Provide the [x, y] coordinate of the cell's center where the given text is located.  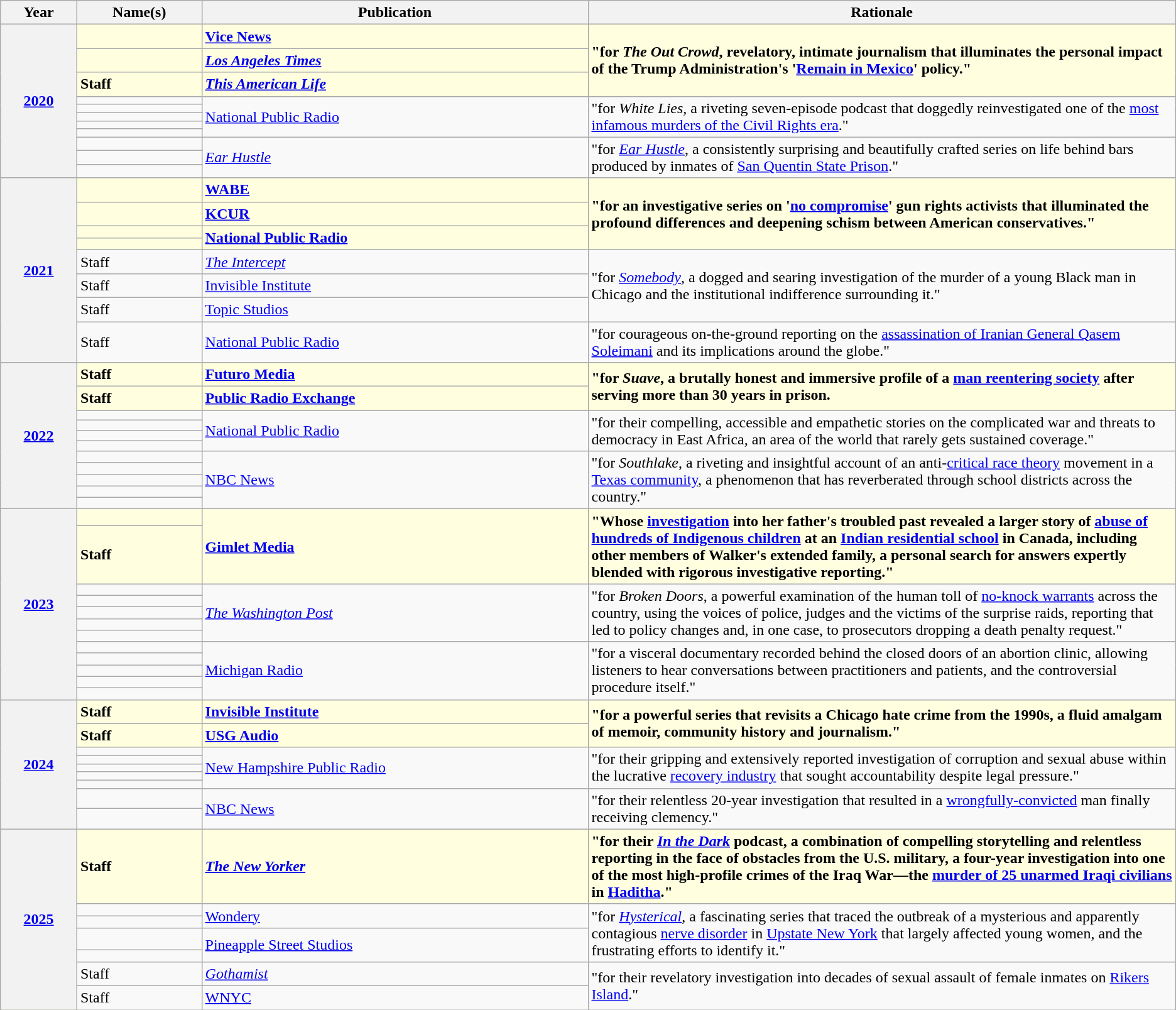
Michigan Radio [395, 671]
Rationale [882, 13]
Wondery [395, 916]
New Hampshire Public Radio [395, 768]
"for Ear Hustle, a consistently surprising and beautifully crafted series on life behind bars produced by inmates of San Quentin State Prison." [882, 157]
WNYC [395, 997]
2021 [39, 270]
"for White Lies, a riveting seven-episode podcast that doggedly reinvestigated one of the most infamous murders of the Civil Rights era." [882, 117]
Public Radio Exchange [395, 398]
"for Suave, a brutally honest and immersive profile of a man reentering society after serving more than 30 years in prison. [882, 387]
The New Yorker [395, 866]
Futuro Media [395, 375]
The Washington Post [395, 613]
Publication [395, 13]
2024 [39, 764]
Year [39, 13]
The Intercept [395, 261]
WABE [395, 190]
This American Life [395, 84]
USG Audio [395, 735]
Los Angeles Times [395, 60]
"for a powerful series that revisits a Chicago hate crime from the 1990s, a fluid amalgam of memoir, community history and journalism." [882, 723]
Gimlet Media [395, 547]
"for their relentless 20-year investigation that resulted in a wrongfully-convicted man finally receiving clemency." [882, 808]
Name(s) [139, 13]
2022 [39, 436]
Pineapple Street Studios [395, 945]
Ear Hustle [395, 157]
Topic Studios [395, 309]
Gothamist [395, 974]
"for courageous on-the-ground reporting on the assassination of Iranian General Qasem Soleimani and its implications around the globe." [882, 342]
2020 [39, 101]
2025 [39, 919]
2023 [39, 605]
"for Somebody, a dogged and searing investigation of the murder of a young Black man in Chicago and the institutional indifference surrounding it." [882, 285]
"for The Out Crowd, revelatory, intimate journalism that illuminates the personal impact of the Trump Administration's 'Remain in Mexico' policy." [882, 60]
Vice News [395, 36]
KCUR [395, 214]
"for their revelatory investigation into decades of sexual assault of female inmates on Rikers Island." [882, 985]
